Locate the cell with the specified text and output its (X, Y) center coordinate. 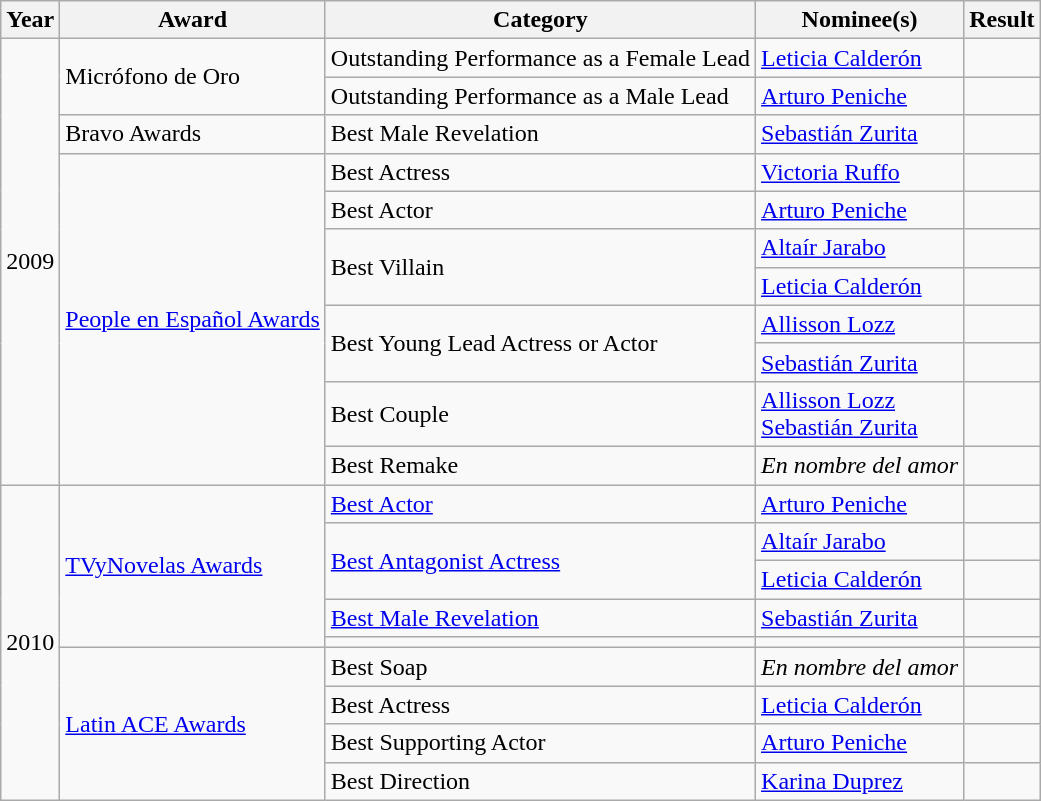
Award (192, 20)
Allisson Lozz Sebastián Zurita (860, 414)
Result (1002, 20)
Allisson Lozz (860, 324)
Best Couple (540, 414)
Category (540, 20)
Best Antagonist Actress (540, 561)
Best Direction (540, 781)
Karina Duprez (860, 781)
Best Supporting Actor (540, 743)
Best Remake (540, 465)
People en Español Awards (192, 319)
TVyNovelas Awards (192, 566)
Nominee(s) (860, 20)
Bravo Awards (192, 134)
Best Soap (540, 667)
2009 (30, 262)
Victoria Ruffo (860, 172)
Micrófono de Oro (192, 77)
Best Young Lead Actress or Actor (540, 343)
Outstanding Performance as a Female Lead (540, 58)
Latin ACE Awards (192, 724)
Best Villain (540, 267)
Outstanding Performance as a Male Lead (540, 96)
Year (30, 20)
2010 (30, 642)
